Provide the (x, y) coordinate of the cell's center where the given text is located.  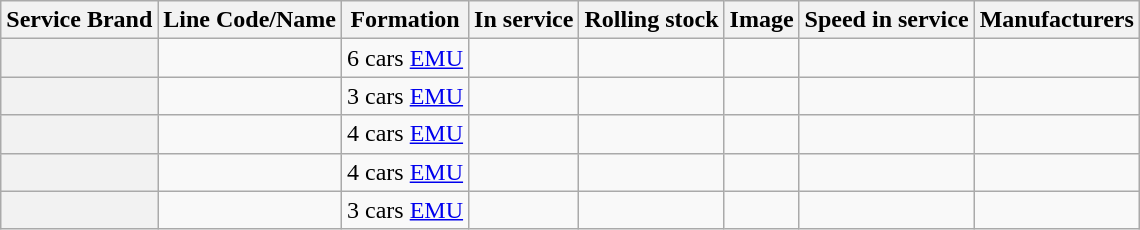
Speed in service (886, 20)
In service (524, 20)
Service Brand (80, 20)
6 cars EMU (406, 58)
Manufacturers (1056, 20)
Formation (406, 20)
Rolling stock (652, 20)
Image (762, 20)
Line Code/Name (250, 20)
